Search for the cell housing the specified text and yield its (x, y) center coordinate. 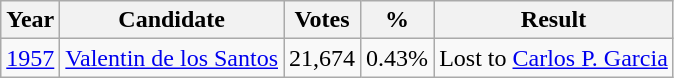
Votes (322, 20)
Candidate (172, 20)
1957 (30, 58)
Valentin de los Santos (172, 58)
Year (30, 20)
Lost to Carlos P. Garcia (554, 58)
21,674 (322, 58)
Result (554, 20)
% (398, 20)
0.43% (398, 58)
